Capture the cell that displays the provided text and extract its (x, y) central coordinate. 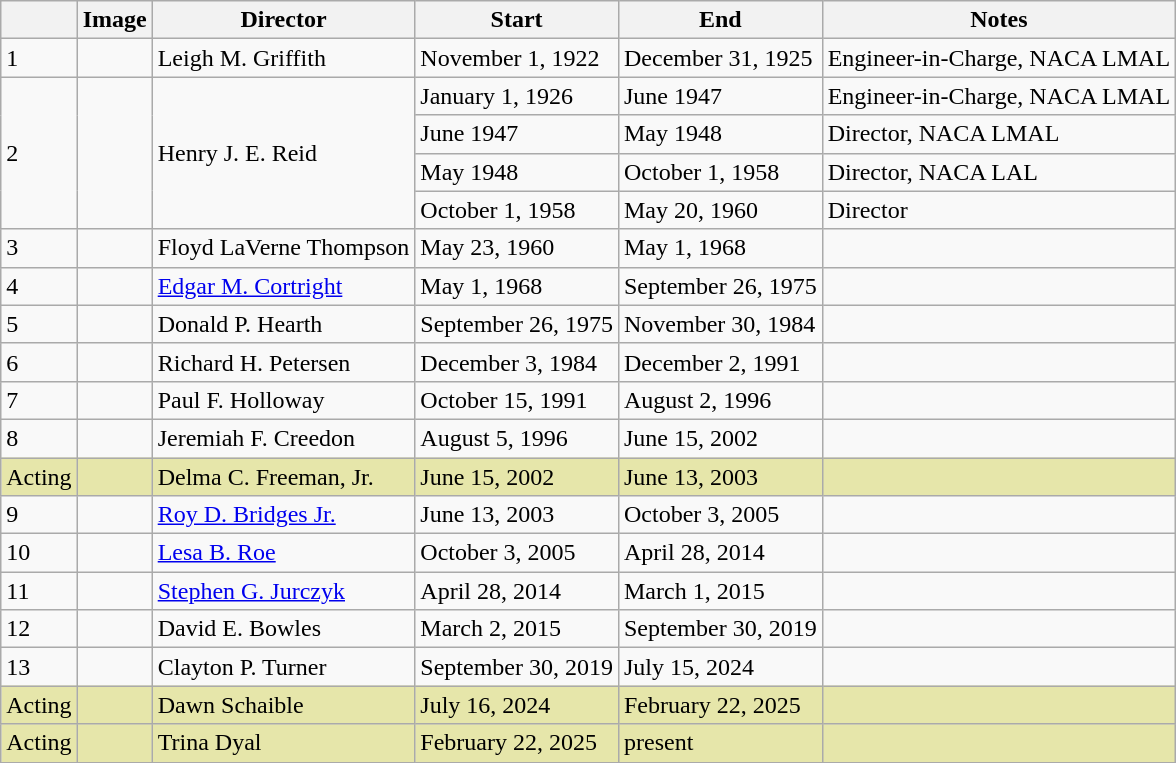
1 (39, 58)
Trina Dyal (284, 743)
Paul F. Holloway (284, 400)
November 1, 1922 (517, 58)
12 (39, 629)
Director, NACA LAL (998, 172)
9 (39, 515)
Dawn Schaible (284, 705)
7 (39, 400)
December 3, 1984 (517, 362)
Jeremiah F. Creedon (284, 438)
Director, NACA LMAL (998, 134)
2 (39, 153)
November 30, 1984 (720, 324)
October 15, 1991 (517, 400)
Henry J. E. Reid (284, 153)
Lesa B. Roe (284, 553)
6 (39, 362)
Donald P. Hearth (284, 324)
4 (39, 286)
Leigh M. Griffith (284, 58)
Edgar M. Cortright (284, 286)
May 20, 1960 (720, 210)
present (720, 743)
3 (39, 248)
March 1, 2015 (720, 591)
July 16, 2024 (517, 705)
December 31, 1925 (720, 58)
Stephen G. Jurczyk (284, 591)
January 1, 1926 (517, 96)
Roy D. Bridges Jr. (284, 515)
August 2, 1996 (720, 400)
13 (39, 667)
Image (114, 20)
Floyd LaVerne Thompson (284, 248)
Notes (998, 20)
Delma C. Freeman, Jr. (284, 477)
Clayton P. Turner (284, 667)
5 (39, 324)
July 15, 2024 (720, 667)
December 2, 1991 (720, 362)
August 5, 1996 (517, 438)
Start (517, 20)
May 23, 1960 (517, 248)
March 2, 2015 (517, 629)
8 (39, 438)
End (720, 20)
11 (39, 591)
David E. Bowles (284, 629)
Richard H. Petersen (284, 362)
10 (39, 553)
